Output the [X, Y] coordinate of the center of the cell containing the given text.  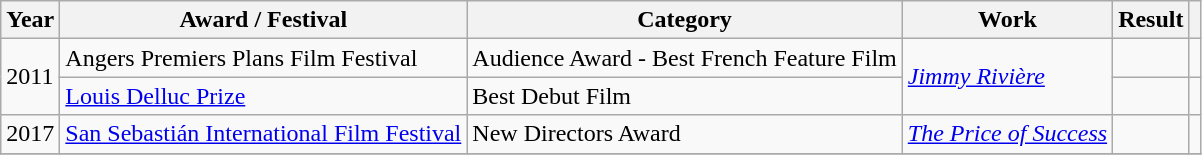
Award / Festival [264, 20]
Louis Delluc Prize [264, 96]
Audience Award - Best French Feature Film [684, 58]
Jimmy Rivière [1007, 77]
2017 [30, 134]
Best Debut Film [684, 96]
Result [1151, 20]
2011 [30, 77]
The Price of Success [1007, 134]
Year [30, 20]
San Sebastián International Film Festival [264, 134]
New Directors Award [684, 134]
Category [684, 20]
Work [1007, 20]
Angers Premiers Plans Film Festival [264, 58]
